Pinpoint the cell where the given text exists, returning its [x, y] midpoint coordinate. 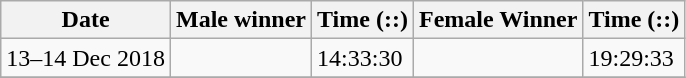
19:29:33 [634, 58]
14:33:30 [363, 58]
Date [86, 20]
Female Winner [498, 20]
Male winner [240, 20]
13–14 Dec 2018 [86, 58]
